Pinpoint the cell where the given text exists, returning its [x, y] midpoint coordinate. 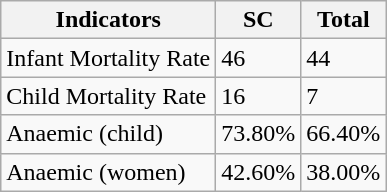
66.40% [344, 134]
73.80% [258, 134]
38.00% [344, 172]
44 [344, 58]
42.60% [258, 172]
SC [258, 20]
Anaemic (women) [108, 172]
16 [258, 96]
7 [344, 96]
Child Mortality Rate [108, 96]
Indicators [108, 20]
Anaemic (child) [108, 134]
Total [344, 20]
46 [258, 58]
Infant Mortality Rate [108, 58]
